Return (X, Y) of the center of cell containing provided text 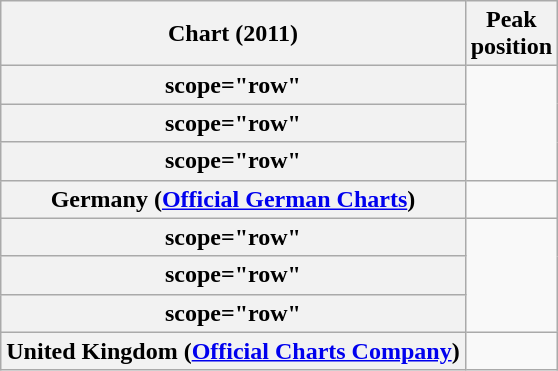
United Kingdom (Official Charts Company) (233, 351)
Peak position (511, 34)
Germany (Official German Charts) (233, 199)
Chart (2011) (233, 34)
